Return the (x, y) coordinate for the center point of the cell that contains the specified text.  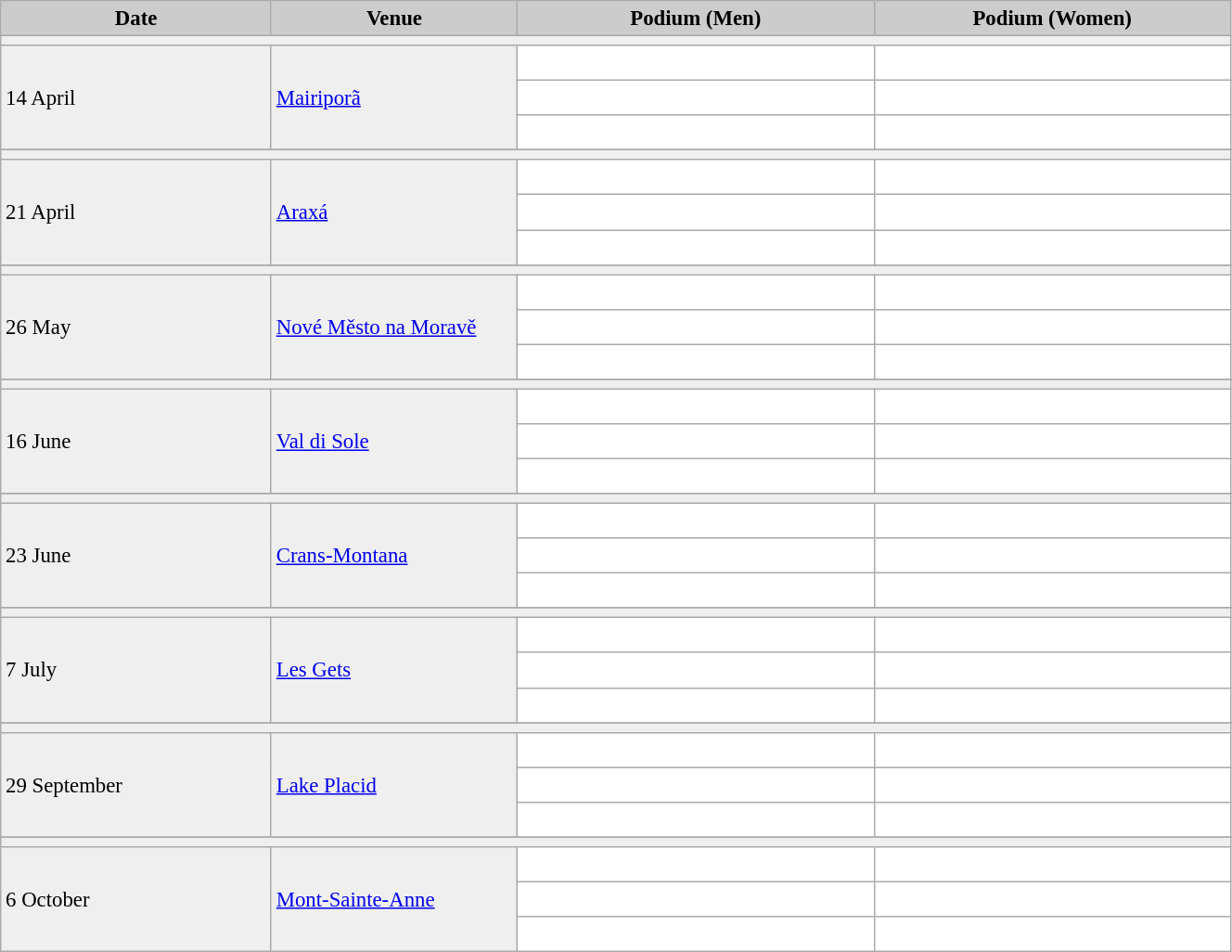
6 October (136, 900)
Crans-Montana (393, 557)
Podium (Women) (1052, 19)
16 June (136, 442)
Mairiporã (393, 98)
Venue (393, 19)
Date (136, 19)
29 September (136, 785)
26 May (136, 327)
Podium (Men) (696, 19)
Mont-Sainte-Anne (393, 900)
14 April (136, 98)
Val di Sole (393, 442)
21 April (136, 212)
23 June (136, 557)
Araxá (393, 212)
Nové Město na Moravě (393, 327)
Lake Placid (393, 785)
Les Gets (393, 670)
7 July (136, 670)
